Extract the [x, y] coordinate from the center of the cell holding the provided text.  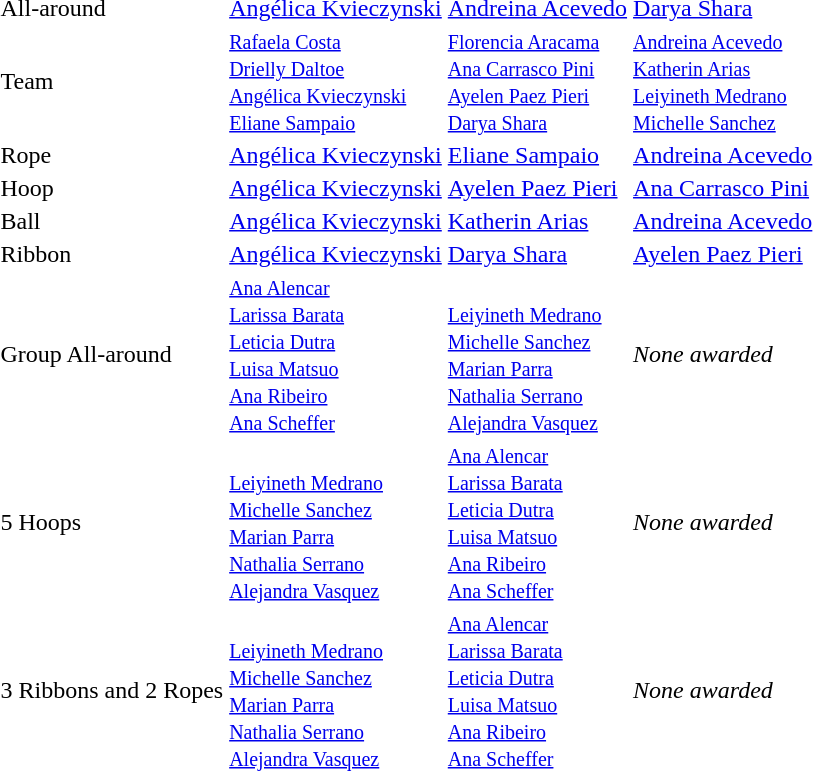
Florencia AracamaAna Carrasco PiniAyelen Paez PieriDarya Shara [537, 82]
Rafaela CostaDrielly DaltoeAngélica KvieczynskiEliane Sampaio [336, 82]
Eliane Sampaio [537, 155]
Darya Shara [537, 254]
Ayelen Paez Pieri [537, 188]
Katherin Arias [537, 221]
